Provide the [X, Y] coordinate of the cell's center where the given text is located.  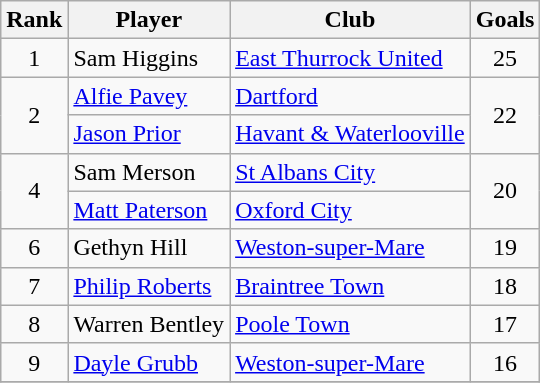
2 [34, 115]
Braintree Town [350, 286]
8 [34, 324]
Philip Roberts [149, 286]
9 [34, 362]
Poole Town [350, 324]
Jason Prior [149, 134]
1 [34, 58]
Dayle Grubb [149, 362]
Matt Paterson [149, 210]
16 [505, 362]
18 [505, 286]
Dartford [350, 96]
St Albans City [350, 172]
Goals [505, 20]
Rank [34, 20]
Player [149, 20]
Alfie Pavey [149, 96]
6 [34, 248]
22 [505, 115]
Oxford City [350, 210]
19 [505, 248]
7 [34, 286]
Sam Higgins [149, 58]
25 [505, 58]
Club [350, 20]
Gethyn Hill [149, 248]
17 [505, 324]
Sam Merson [149, 172]
4 [34, 191]
Warren Bentley [149, 324]
Havant & Waterlooville [350, 134]
20 [505, 191]
East Thurrock United [350, 58]
